Scan for the cell matching the given text and deliver its (x, y) coordinate at center. 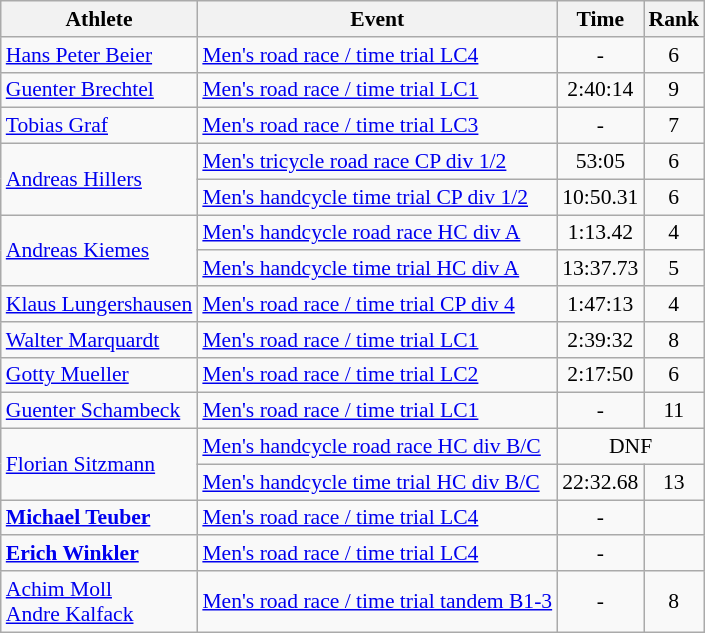
Men's handcycle road race HC div B/C (377, 447)
9 (674, 90)
13:37.73 (600, 269)
Klaus Lungershausen (100, 304)
Erich Winkler (100, 554)
Gotty Mueller (100, 375)
11 (674, 411)
10:50.31 (600, 197)
Men's handcycle road race HC div A (377, 233)
Men's road race / time trial LC3 (377, 126)
Guenter Brechtel (100, 90)
Men's road race / time trial CP div 4 (377, 304)
53:05 (600, 162)
Athlete (100, 19)
5 (674, 269)
7 (674, 126)
Guenter Schambeck (100, 411)
Men's tricycle road race CP div 1/2 (377, 162)
22:32.68 (600, 482)
Walter Marquardt (100, 340)
Michael Teuber (100, 518)
Andreas Hillers (100, 180)
Event (377, 19)
2:40:14 (600, 90)
Men's road race / time trial LC2 (377, 375)
1:13.42 (600, 233)
DNF (630, 447)
2:39:32 (600, 340)
Tobias Graf (100, 126)
Florian Sitzmann (100, 464)
Time (600, 19)
Andreas Kiemes (100, 250)
2:17:50 (600, 375)
1:47:13 (600, 304)
Hans Peter Beier (100, 55)
Rank (674, 19)
Achim Moll Andre Kalfack (100, 602)
13 (674, 482)
Men's handcycle time trial HC div B/C (377, 482)
Men's handcycle time trial CP div 1/2 (377, 197)
Men's handcycle time trial HC div A (377, 269)
Men's road race / time trial tandem B1-3 (377, 602)
